Capture the cell that displays the provided text and extract its (X, Y) central coordinate. 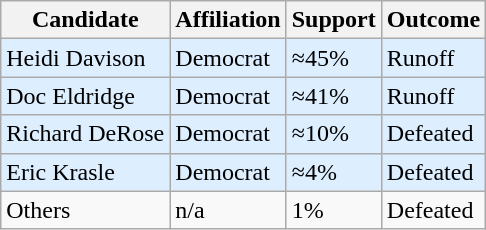
≈45% (334, 58)
Eric Krasle (86, 172)
1% (334, 210)
Doc Eldridge (86, 96)
Heidi Davison (86, 58)
Support (334, 20)
Candidate (86, 20)
Others (86, 210)
Affiliation (228, 20)
≈10% (334, 134)
≈41% (334, 96)
≈4% (334, 172)
n/a (228, 210)
Richard DeRose (86, 134)
Outcome (433, 20)
